Pinpoint the cell where the given text exists, returning its (x, y) midpoint coordinate. 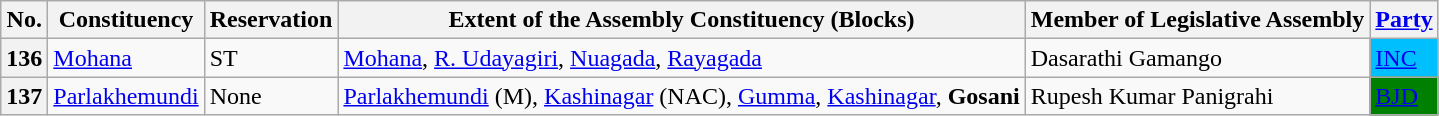
None (271, 96)
BJD (1404, 96)
Member of Legislative Assembly (1198, 20)
Constituency (126, 20)
ST (271, 58)
Reservation (271, 20)
Mohana (126, 58)
Extent of the Assembly Constituency (Blocks) (682, 20)
Mohana, R. Udayagiri, Nuagada, Rayagada (682, 58)
Parlakhemundi (126, 96)
Party (1404, 20)
Rupesh Kumar Panigrahi (1198, 96)
Dasarathi Gamango (1198, 58)
137 (24, 96)
136 (24, 58)
Parlakhemundi (M), Kashinagar (NAC), Gumma, Kashinagar, Gosani (682, 96)
No. (24, 20)
INC (1404, 58)
